Locate the cell with the specified text and output its (x, y) center coordinate. 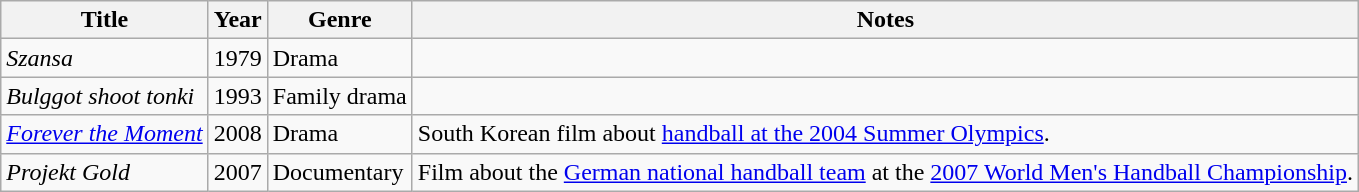
Genre (340, 20)
1979 (238, 58)
Year (238, 20)
Szansa (104, 58)
Notes (885, 20)
1993 (238, 96)
South Korean film about handball at the 2004 Summer Olympics. (885, 134)
Family drama (340, 96)
Documentary (340, 172)
2008 (238, 134)
Film about the German national handball team at the 2007 World Men's Handball Championship. (885, 172)
Bulggot shoot tonki (104, 96)
Projekt Gold (104, 172)
Title (104, 20)
2007 (238, 172)
Forever the Moment (104, 134)
